For the text-containing cell, return its midpoint in [X, Y] coordinate format. 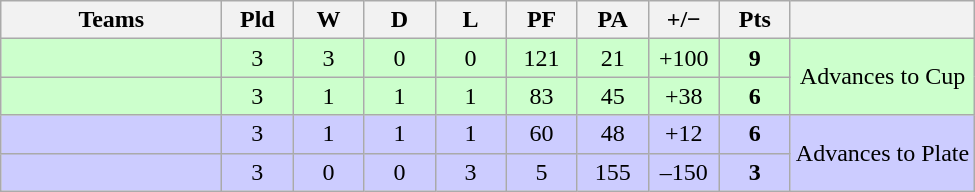
+100 [684, 58]
PF [542, 20]
21 [612, 58]
83 [542, 96]
155 [612, 172]
45 [612, 96]
–150 [684, 172]
60 [542, 134]
5 [542, 172]
Teams [112, 20]
Pts [754, 20]
+12 [684, 134]
Advances to Cup [882, 77]
+38 [684, 96]
+/− [684, 20]
121 [542, 58]
W [328, 20]
D [400, 20]
Pld [258, 20]
48 [612, 134]
Advances to Plate [882, 153]
PA [612, 20]
9 [754, 58]
L [470, 20]
